Return the (x, y) coordinate for the center point of the cell that contains the specified text.  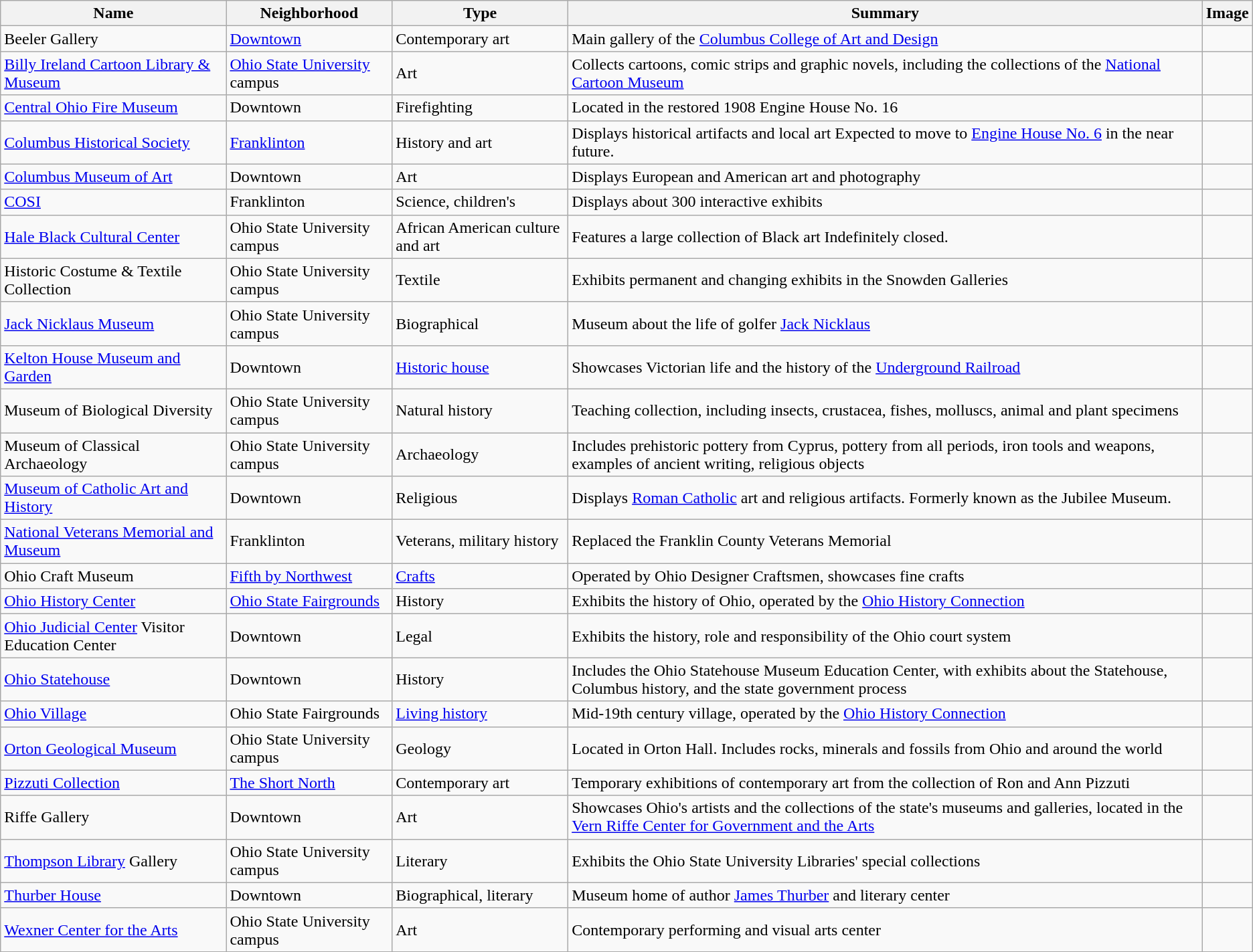
Replaced the Franklin County Veterans Memorial (886, 542)
National Veterans Memorial and Museum (114, 542)
Biographical (481, 324)
Exhibits the Ohio State University Libraries' special collections (886, 860)
Legal (481, 636)
Beeler Gallery (114, 39)
Historic Costume & Textile Collection (114, 280)
Displays European and American art and photography (886, 177)
Displays historical artifacts and local art Expected to move to Engine House No. 6 in the near future. (886, 142)
The Short North (309, 783)
History and art (481, 142)
Name (114, 13)
Biographical, literary (481, 895)
Crafts (481, 576)
Includes prehistoric pottery from Cyprus, pottery from all periods, iron tools and weapons, examples of ancient writing, religious objects (886, 454)
COSI (114, 202)
Museum of Biological Diversity (114, 411)
Ohio Craft Museum (114, 576)
Museum of Classical Archaeology (114, 454)
Main gallery of the Columbus College of Art and Design (886, 39)
Historic house (481, 367)
Located in the restored 1908 Engine House No. 16 (886, 108)
Geology (481, 748)
Archaeology (481, 454)
Kelton House Museum and Garden (114, 367)
African American culture and art (481, 237)
Showcases Victorian life and the history of the Underground Railroad (886, 367)
Contemporary performing and visual arts center (886, 930)
Textile (481, 280)
Ohio History Center (114, 601)
Columbus Historical Society (114, 142)
Veterans, military history (481, 542)
Museum of Catholic Art and History (114, 498)
Collects cartoons, comic strips and graphic novels, including the collections of the National Cartoon Museum (886, 74)
Wexner Center for the Arts (114, 930)
Neighborhood (309, 13)
Ohio Village (114, 714)
Orton Geological Museum (114, 748)
Firefighting (481, 108)
Museum home of author James Thurber and literary center (886, 895)
Features a large collection of Black art Indefinitely closed. (886, 237)
Literary (481, 860)
Thurber House (114, 895)
Central Ohio Fire Museum (114, 108)
Type (481, 13)
Billy Ireland Cartoon Library & Museum (114, 74)
Teaching collection, including insects, crustacea, fishes, molluscs, animal and plant specimens (886, 411)
Includes the Ohio Statehouse Museum Education Center, with exhibits about the Statehouse, Columbus history, and the state government process (886, 680)
Jack Nicklaus Museum (114, 324)
Natural history (481, 411)
Museum about the life of golfer Jack Nicklaus (886, 324)
Columbus Museum of Art (114, 177)
Summary (886, 13)
Image (1228, 13)
Exhibits the history of Ohio, operated by the Ohio History Connection (886, 601)
Showcases Ohio's artists and the collections of the state's museums and galleries, located in the Vern Riffe Center for Government and the Arts (886, 818)
Exhibits permanent and changing exhibits in the Snowden Galleries (886, 280)
Ohio Judicial Center Visitor Education Center (114, 636)
Temporary exhibitions of contemporary art from the collection of Ron and Ann Pizzuti (886, 783)
Located in Orton Hall. Includes rocks, minerals and fossils from Ohio and around the world (886, 748)
Pizzuti Collection (114, 783)
Mid-19th century village, operated by the Ohio History Connection (886, 714)
Exhibits the history, role and responsibility of the Ohio court system (886, 636)
Riffe Gallery (114, 818)
Thompson Library Gallery (114, 860)
Science, children's (481, 202)
Living history (481, 714)
Fifth by Northwest (309, 576)
Religious (481, 498)
Displays Roman Catholic art and religious artifacts. Formerly known as the Jubilee Museum. (886, 498)
Ohio Statehouse (114, 680)
Displays about 300 interactive exhibits (886, 202)
Hale Black Cultural Center (114, 237)
Operated by Ohio Designer Craftsmen, showcases fine crafts (886, 576)
